Search for the cell housing the specified text and yield its [X, Y] center coordinate. 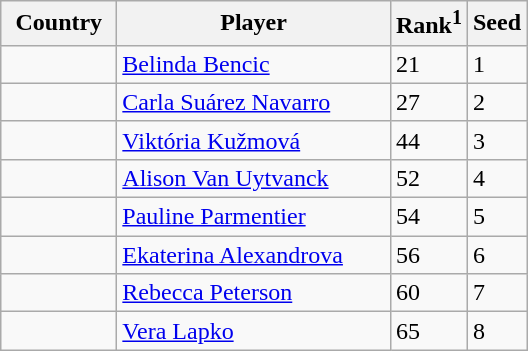
Pauline Parmentier [254, 217]
Vera Lapko [254, 331]
Alison Van Uytvanck [254, 178]
52 [428, 178]
27 [428, 102]
Ekaterina Alexandrova [254, 255]
21 [428, 64]
Rank1 [428, 24]
Country [59, 24]
Rebecca Peterson [254, 293]
7 [496, 293]
65 [428, 331]
54 [428, 217]
Player [254, 24]
Viktória Kužmová [254, 140]
4 [496, 178]
Belinda Bencic [254, 64]
2 [496, 102]
44 [428, 140]
60 [428, 293]
Seed [496, 24]
3 [496, 140]
5 [496, 217]
Carla Suárez Navarro [254, 102]
1 [496, 64]
8 [496, 331]
56 [428, 255]
6 [496, 255]
